From the cell containing the given text, extract its center point as [X, Y] coordinate. 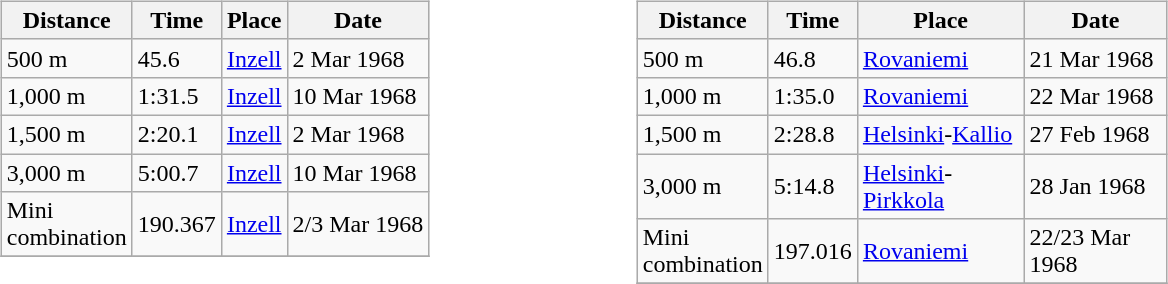
1:31.5 [176, 96]
5:14.8 [812, 186]
5:00.7 [176, 173]
Helsinki-Kallio [940, 134]
45.6 [176, 58]
28 Jan 1968 [1096, 186]
2:28.8 [812, 134]
22/23 Mar 1968 [1096, 252]
27 Feb 1968 [1096, 134]
2:20.1 [176, 134]
21 Mar 1968 [1096, 58]
46.8 [812, 58]
Helsinki-Pirkkola [940, 186]
1:35.0 [812, 96]
2/3 Mar 1968 [358, 224]
22 Mar 1968 [1096, 96]
190.367 [176, 224]
197.016 [812, 252]
